Identify which cell holds the provided text, then report its [x, y] central coordinate. 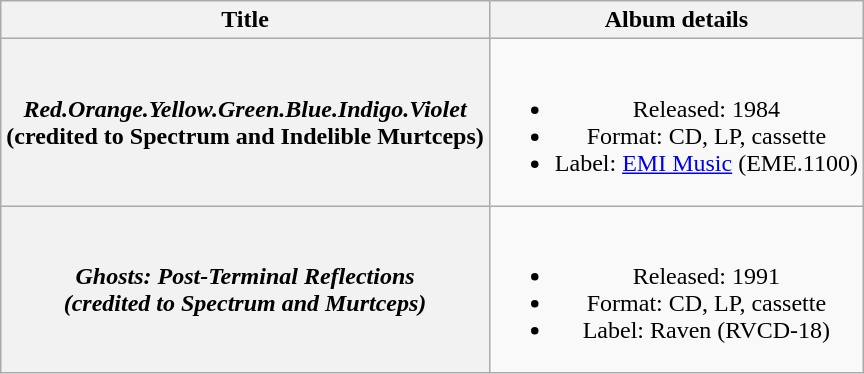
Title [246, 20]
Album details [676, 20]
Released: 1991Format: CD, LP, cassetteLabel: Raven (RVCD-18) [676, 290]
Released: 1984Format: CD, LP, cassetteLabel: EMI Music (EME.1100) [676, 122]
Ghosts: Post-Terminal Reflections (credited to Spectrum and Murtceps) [246, 290]
Red.Orange.Yellow.Green.Blue.Indigo.Violet (credited to Spectrum and Indelible Murtceps) [246, 122]
